For the text-containing cell, return its midpoint in [X, Y] coordinate format. 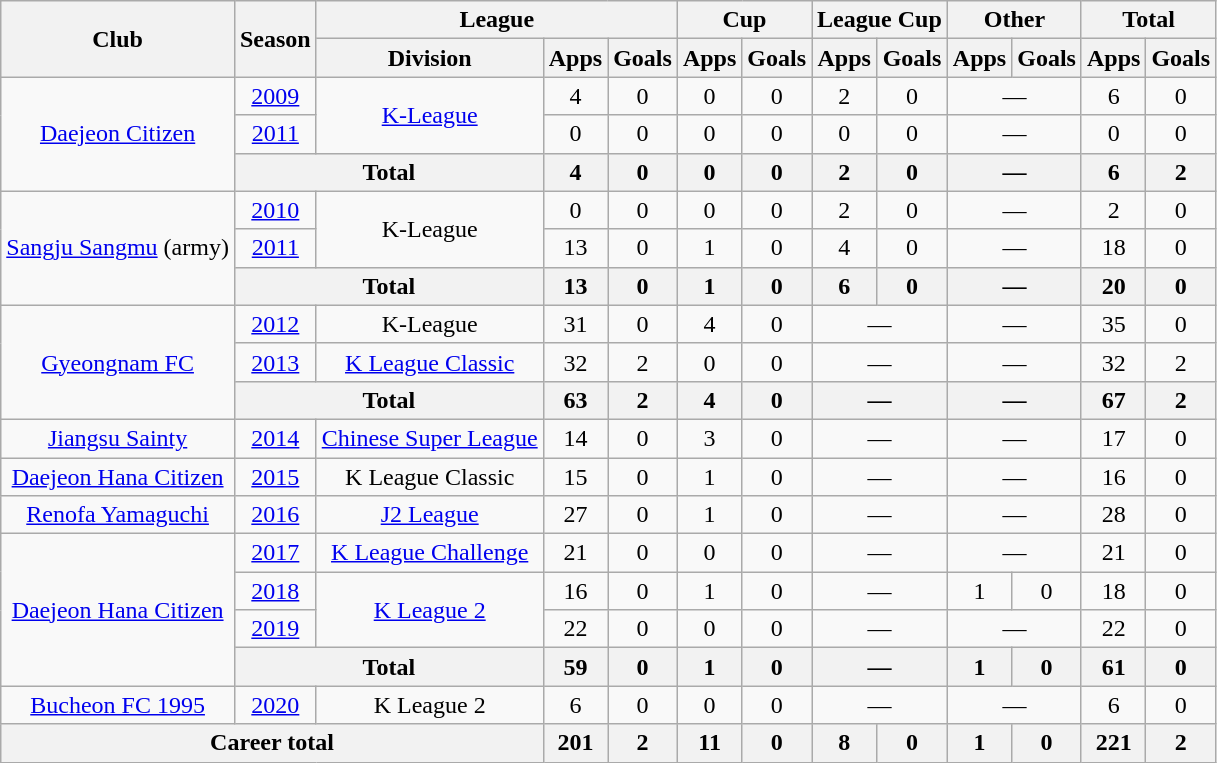
35 [1113, 324]
Chinese Super League [430, 438]
2010 [275, 210]
2017 [275, 553]
8 [844, 743]
Season [275, 39]
28 [1113, 515]
Sangju Sangmu (army) [118, 248]
17 [1113, 438]
3 [709, 438]
2018 [275, 591]
Daejeon Citizen [118, 134]
63 [575, 400]
2019 [275, 629]
Gyeongnam FC [118, 362]
2012 [275, 324]
2016 [275, 515]
Cup [744, 20]
221 [1113, 743]
2020 [275, 705]
Bucheon FC 1995 [118, 705]
Division [430, 58]
67 [1113, 400]
14 [575, 438]
Club [118, 39]
2009 [275, 96]
Other [1014, 20]
27 [575, 515]
J2 League [430, 515]
K League Challenge [430, 553]
201 [575, 743]
Jiangsu Sainty [118, 438]
2015 [275, 477]
59 [575, 667]
11 [709, 743]
League [496, 20]
20 [1113, 286]
2014 [275, 438]
Renofa Yamaguchi [118, 515]
61 [1113, 667]
League Cup [880, 20]
31 [575, 324]
15 [575, 477]
Career total [272, 743]
2013 [275, 362]
